Pinpoint the cell where the given text exists, returning its [x, y] midpoint coordinate. 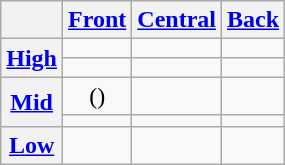
() [98, 96]
High [32, 58]
Low [32, 145]
Front [98, 20]
Mid [32, 102]
Back [254, 20]
Central [177, 20]
